From the cell containing the given text, extract its center point as (X, Y) coordinate. 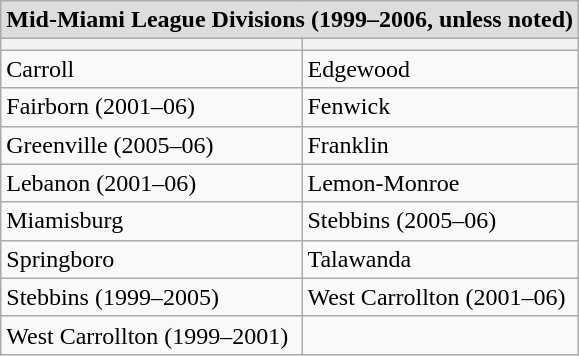
Edgewood (440, 69)
West Carrollton (1999–2001) (152, 335)
Greenville (2005–06) (152, 145)
Fairborn (2001–06) (152, 107)
Lebanon (2001–06) (152, 183)
Franklin (440, 145)
Lemon-Monroe (440, 183)
Miamisburg (152, 221)
Fenwick (440, 107)
Carroll (152, 69)
Springboro (152, 259)
Stebbins (2005–06) (440, 221)
Talawanda (440, 259)
West Carrollton (2001–06) (440, 297)
Mid-Miami League Divisions (1999–2006, unless noted) (290, 20)
Stebbins (1999–2005) (152, 297)
